Identify which cell holds the provided text, then report its [X, Y] central coordinate. 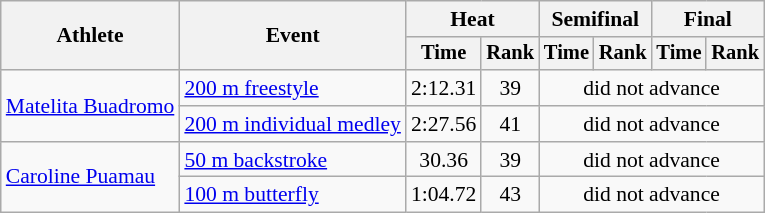
Heat [472, 19]
100 m butterfly [292, 195]
Final [707, 19]
Athlete [90, 36]
Matelita Buadromo [90, 106]
50 m backstroke [292, 160]
2:27.56 [444, 124]
Semifinal [595, 19]
200 m individual medley [292, 124]
Caroline Puamau [90, 178]
1:04.72 [444, 195]
200 m freestyle [292, 88]
43 [510, 195]
41 [510, 124]
2:12.31 [444, 88]
30.36 [444, 160]
Event [292, 36]
